Scan for the cell matching the given text and deliver its (X, Y) coordinate at center. 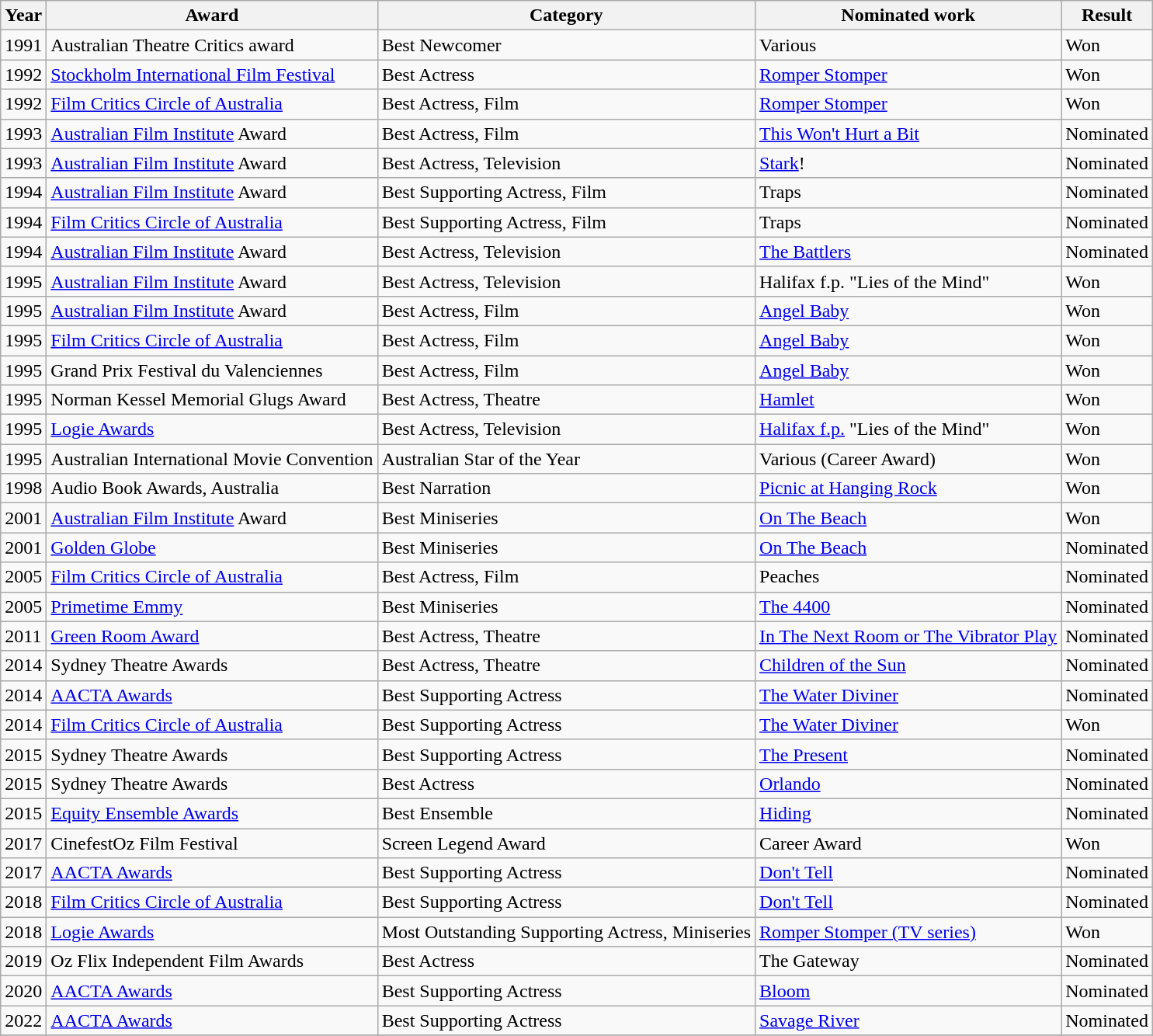
In The Next Room or The Vibrator Play (908, 636)
Australian Star of the Year (566, 459)
Category (566, 16)
Career Award (908, 843)
Green Room Award (212, 636)
Various (908, 45)
Award (212, 16)
Grand Prix Festival du Valenciennes (212, 370)
1998 (23, 488)
Oz Flix Independent Film Awards (212, 961)
2011 (23, 636)
Children of the Sun (908, 666)
The Gateway (908, 961)
Best Narration (566, 488)
Primetime Emmy (212, 607)
Best Newcomer (566, 45)
Australian Theatre Critics award (212, 45)
Hamlet (908, 400)
The 4400 (908, 607)
Stark! (908, 163)
The Battlers (908, 252)
Romper Stomper (TV series) (908, 932)
Various (Career Award) (908, 459)
2022 (23, 1020)
Nominated work (908, 16)
Equity Ensemble Awards (212, 813)
Most Outstanding Supporting Actress, Miniseries (566, 932)
Year (23, 16)
Screen Legend Award (566, 843)
Orlando (908, 784)
Peaches (908, 577)
Best Ensemble (566, 813)
Result (1107, 16)
Savage River (908, 1020)
The Present (908, 754)
Bloom (908, 991)
Australian International Movie Convention (212, 459)
1991 (23, 45)
Hiding (908, 813)
Norman Kessel Memorial Glugs Award (212, 400)
Picnic at Hanging Rock (908, 488)
Golden Globe (212, 548)
2019 (23, 961)
2020 (23, 991)
Stockholm International Film Festival (212, 75)
Audio Book Awards, Australia (212, 488)
This Won't Hurt a Bit (908, 134)
CinefestOz Film Festival (212, 843)
